Identify which cell holds the provided text, then report its (x, y) central coordinate. 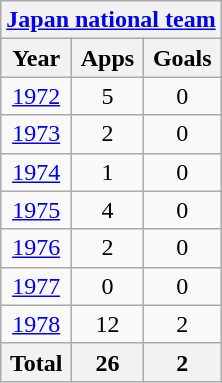
1976 (36, 248)
Goals (182, 58)
12 (108, 324)
1973 (36, 134)
Japan national team (111, 20)
1975 (36, 210)
5 (108, 96)
1972 (36, 96)
Year (36, 58)
Apps (108, 58)
26 (108, 362)
4 (108, 210)
1 (108, 172)
1974 (36, 172)
Total (36, 362)
1977 (36, 286)
1978 (36, 324)
